Extract the (x, y) coordinate from the center of the cell holding the provided text.  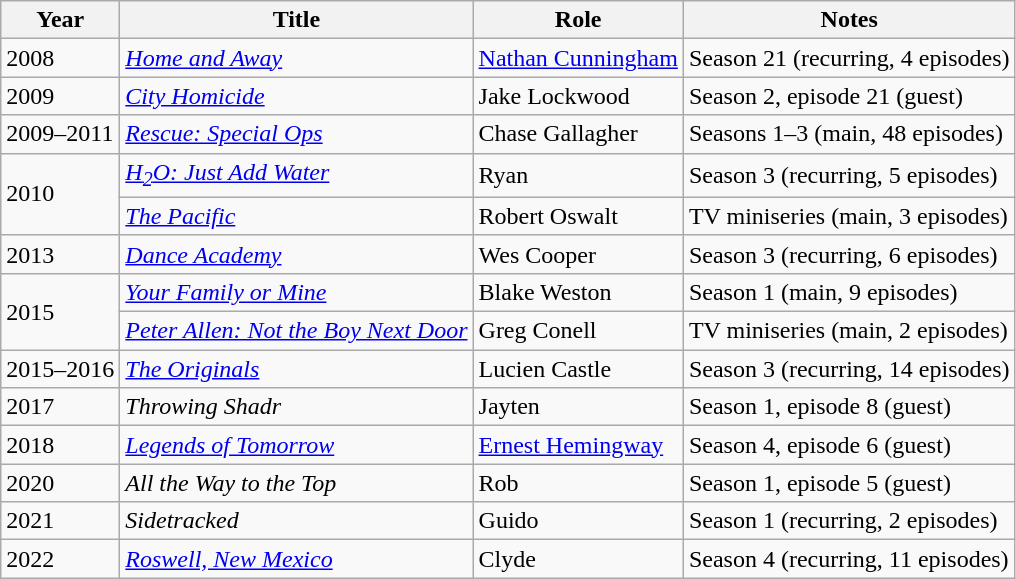
Jake Lockwood (578, 96)
Season 1, episode 5 (guest) (849, 483)
Legends of Tomorrow (296, 445)
2015–2016 (60, 369)
Jayten (578, 407)
Lucien Castle (578, 369)
The Pacific (296, 216)
Notes (849, 20)
TV miniseries (main, 3 episodes) (849, 216)
City Homicide (296, 96)
2020 (60, 483)
2009 (60, 96)
Rob (578, 483)
The Originals (296, 369)
Season 1 (recurring, 2 episodes) (849, 521)
2017 (60, 407)
Season 2, episode 21 (guest) (849, 96)
Season 4 (recurring, 11 episodes) (849, 559)
Guido (578, 521)
2022 (60, 559)
2021 (60, 521)
2013 (60, 254)
Role (578, 20)
Ernest Hemingway (578, 445)
Peter Allen: Not the Boy Next Door (296, 331)
2010 (60, 194)
All the Way to the Top (296, 483)
2018 (60, 445)
Year (60, 20)
Home and Away (296, 58)
Season 1 (main, 9 episodes) (849, 292)
Wes Cooper (578, 254)
2009–2011 (60, 134)
Blake Weston (578, 292)
Robert Oswalt (578, 216)
Season 21 (recurring, 4 episodes) (849, 58)
Roswell, New Mexico (296, 559)
Greg Conell (578, 331)
Season 3 (recurring, 5 episodes) (849, 175)
2015 (60, 311)
Season 3 (recurring, 14 episodes) (849, 369)
Chase Gallagher (578, 134)
Seasons 1–3 (main, 48 episodes) (849, 134)
Sidetracked (296, 521)
Throwing Shadr (296, 407)
Clyde (578, 559)
Ryan (578, 175)
Rescue: Special Ops (296, 134)
Title (296, 20)
Nathan Cunningham (578, 58)
Dance Academy (296, 254)
H2O: Just Add Water (296, 175)
TV miniseries (main, 2 episodes) (849, 331)
Season 3 (recurring, 6 episodes) (849, 254)
Your Family or Mine (296, 292)
Season 1, episode 8 (guest) (849, 407)
Season 4, episode 6 (guest) (849, 445)
2008 (60, 58)
